Search for the cell housing the specified text and yield its (X, Y) center coordinate. 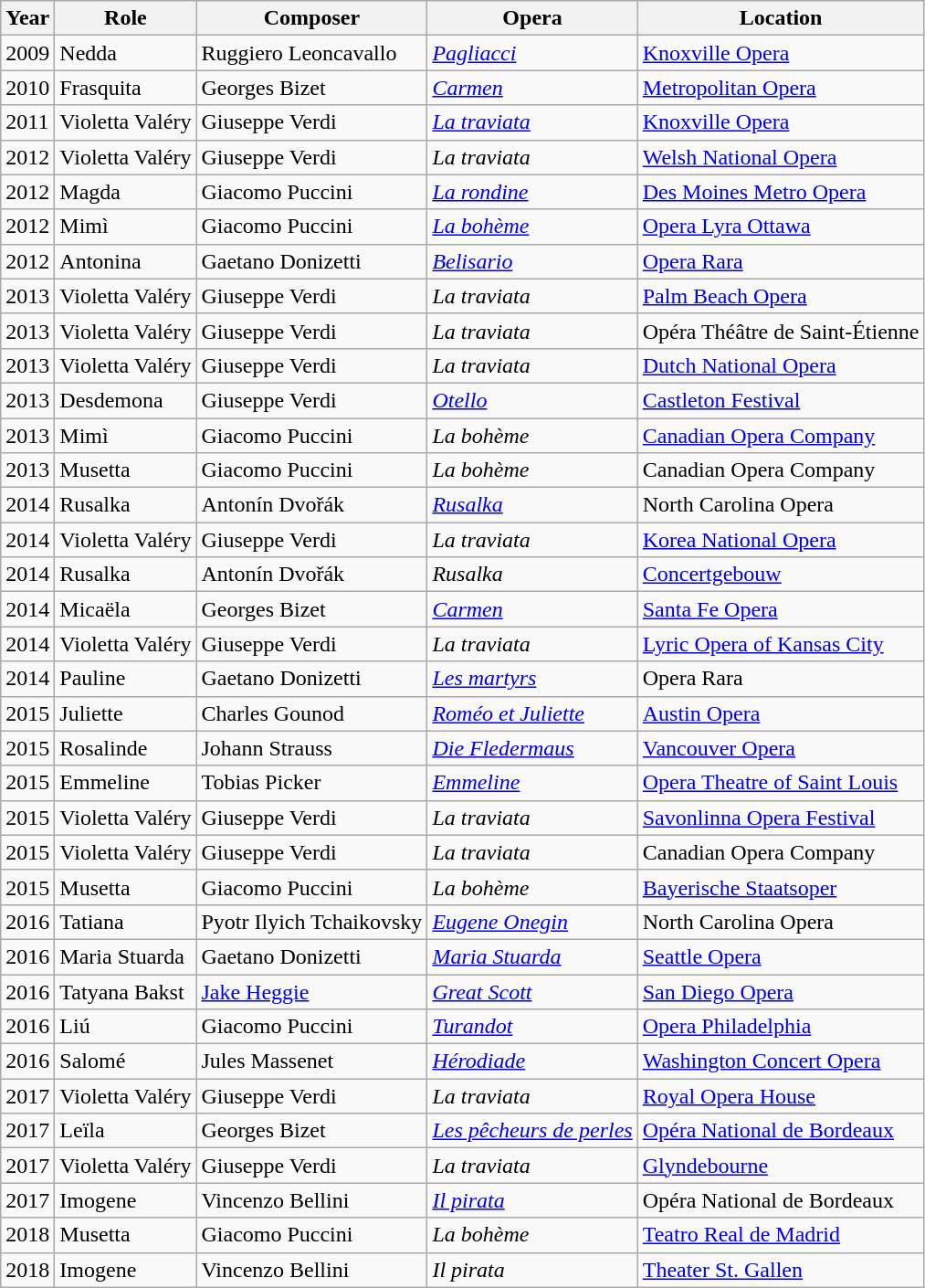
Korea National Opera (781, 540)
Opera (532, 18)
Antonina (126, 261)
La rondine (532, 192)
2009 (27, 53)
Turandot (532, 1027)
Castleton Festival (781, 400)
Opera Philadelphia (781, 1027)
Rosalinde (126, 748)
Eugene Onegin (532, 922)
Year (27, 18)
Belisario (532, 261)
Les martyrs (532, 679)
Metropolitan Opera (781, 88)
Pyotr Ilyich Tchaikovsky (312, 922)
Palm Beach Opera (781, 296)
Jake Heggie (312, 991)
Location (781, 18)
Ruggiero Leoncavallo (312, 53)
Die Fledermaus (532, 748)
Jules Massenet (312, 1061)
2010 (27, 88)
Glyndebourne (781, 1166)
Composer (312, 18)
Les pêcheurs de perles (532, 1131)
Royal Opera House (781, 1096)
Tatyana Bakst (126, 991)
Salomé (126, 1061)
Nedda (126, 53)
Great Scott (532, 991)
Charles Gounod (312, 713)
Johann Strauss (312, 748)
2011 (27, 122)
Teatro Real de Madrid (781, 1235)
Theater St. Gallen (781, 1270)
Bayerische Staatsoper (781, 887)
Pagliacci (532, 53)
Opéra Théâtre de Saint-Étienne (781, 331)
Concertgebouw (781, 575)
Leïla (126, 1131)
Magda (126, 192)
Desdemona (126, 400)
Opera Theatre of Saint Louis (781, 783)
Roméo et Juliette (532, 713)
Tobias Picker (312, 783)
Washington Concert Opera (781, 1061)
Opera Lyra Ottawa (781, 227)
Austin Opera (781, 713)
Savonlinna Opera Festival (781, 818)
Welsh National Opera (781, 157)
Hérodiade (532, 1061)
Role (126, 18)
Liú (126, 1027)
Des Moines Metro Opera (781, 192)
Pauline (126, 679)
Tatiana (126, 922)
San Diego Opera (781, 991)
Micaëla (126, 609)
Juliette (126, 713)
Dutch National Opera (781, 365)
Lyric Opera of Kansas City (781, 644)
Frasquita (126, 88)
Vancouver Opera (781, 748)
Seattle Opera (781, 956)
Santa Fe Opera (781, 609)
Otello (532, 400)
